Find where the given text appears and provide that cell's center as [X, Y] coordinate. 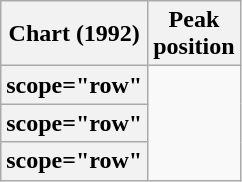
Chart (1992) [74, 34]
Peakposition [194, 34]
